For the text-containing cell, return its midpoint in (x, y) coordinate format. 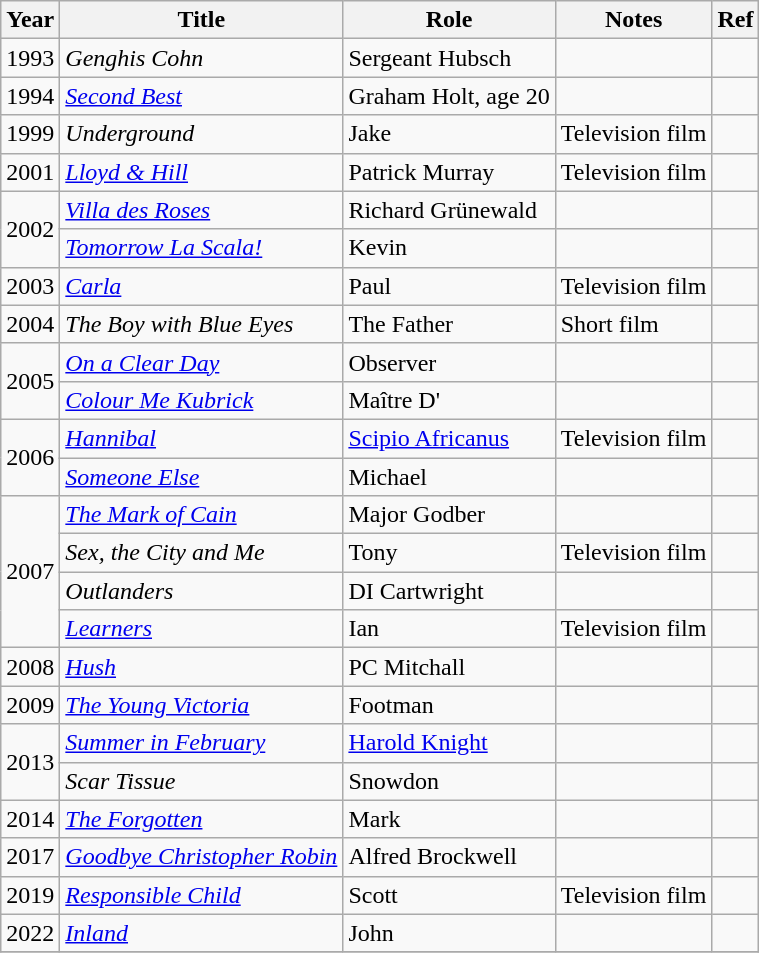
Role (449, 20)
2009 (30, 705)
Kevin (449, 248)
Scar Tissue (202, 781)
Tony (449, 553)
Alfred Brockwell (449, 857)
Lloyd & Hill (202, 172)
Richard Grünewald (449, 210)
Year (30, 20)
2001 (30, 172)
Hannibal (202, 438)
2014 (30, 819)
Villa des Roses (202, 210)
2019 (30, 895)
Learners (202, 629)
2017 (30, 857)
Hush (202, 667)
Outlanders (202, 591)
1994 (30, 96)
Ian (449, 629)
Underground (202, 134)
PC Mitchall (449, 667)
Observer (449, 362)
Mark (449, 819)
Sergeant Hubsch (449, 58)
Colour Me Kubrick (202, 400)
2007 (30, 572)
Carla (202, 286)
2005 (30, 381)
Jake (449, 134)
Graham Holt, age 20 (449, 96)
1999 (30, 134)
2003 (30, 286)
The Father (449, 324)
Ref (736, 20)
Second Best (202, 96)
Michael (449, 477)
2006 (30, 457)
Snowdon (449, 781)
1993 (30, 58)
Scipio Africanus (449, 438)
On a Clear Day (202, 362)
Genghis Cohn (202, 58)
2013 (30, 762)
2022 (30, 933)
Major Godber (449, 515)
The Forgotten (202, 819)
Tomorrow La Scala! (202, 248)
Inland (202, 933)
The Mark of Cain (202, 515)
Title (202, 20)
Goodbye Christopher Robin (202, 857)
Paul (449, 286)
The Young Victoria (202, 705)
The Boy with Blue Eyes (202, 324)
Responsible Child (202, 895)
Summer in February (202, 743)
2004 (30, 324)
Short film (634, 324)
DI Cartwright (449, 591)
Scott (449, 895)
Patrick Murray (449, 172)
Someone Else (202, 477)
2002 (30, 229)
Harold Knight (449, 743)
John (449, 933)
Sex, the City and Me (202, 553)
Notes (634, 20)
Footman (449, 705)
Maître D' (449, 400)
2008 (30, 667)
